Determine the (x, y) coordinate at the center of the cell enclosing the given text.  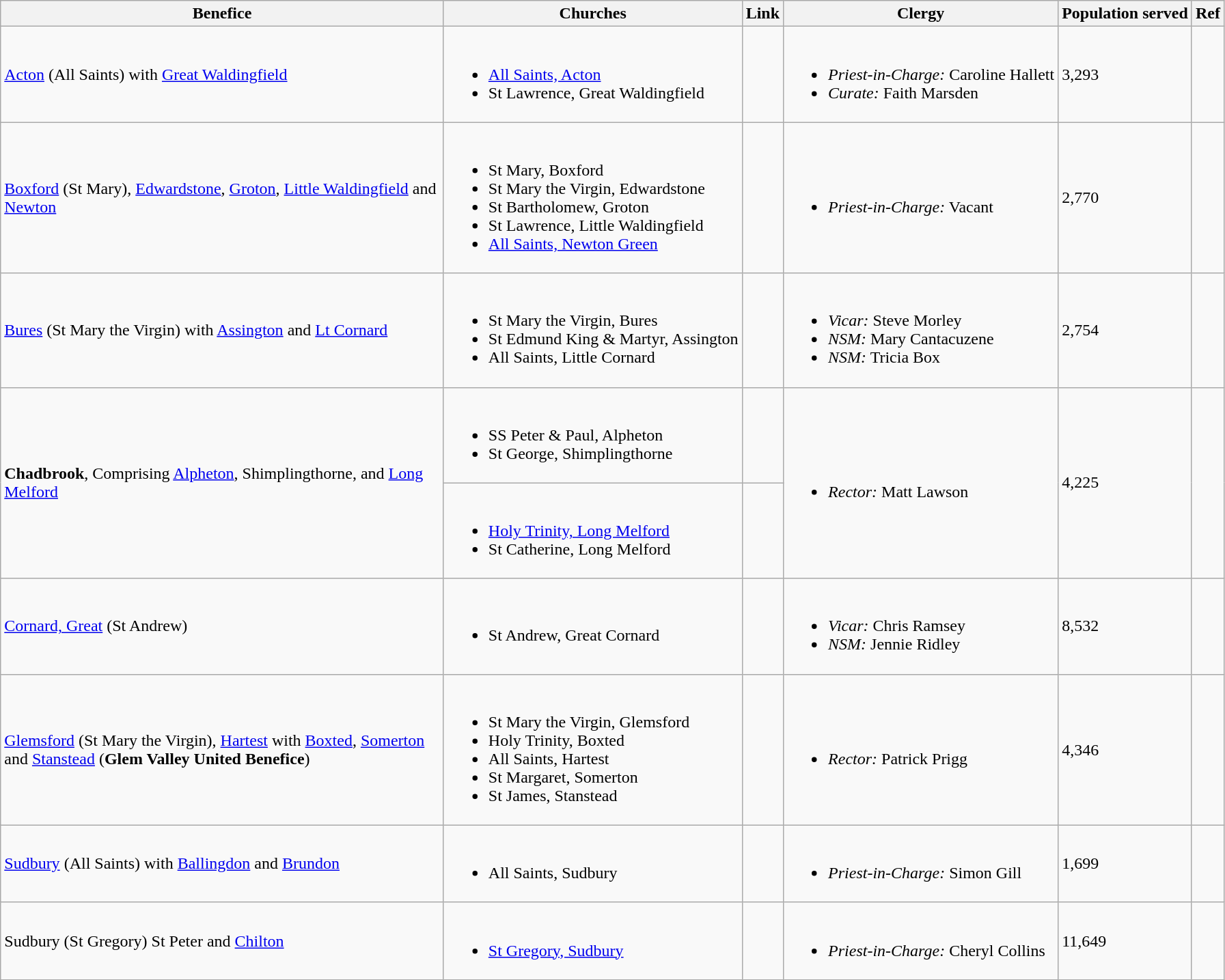
Rector: Matt Lawson (921, 483)
St Gregory, Sudbury (593, 941)
Rector: Patrick Prigg (921, 750)
St Mary the Virgin, BuresSt Edmund King & Martyr, AssingtonAll Saints, Little Cornard (593, 331)
Priest-in-Charge: Vacant (921, 198)
Cornard, Great (St Andrew) (223, 626)
Holy Trinity, Long MelfordSt Catherine, Long Melford (593, 531)
Vicar: Steve MorleyNSM: Mary CantacuzeneNSM: Tricia Box (921, 331)
Priest-in-Charge: Caroline HallettCurate: Faith Marsden (921, 74)
Priest-in-Charge: Cheryl Collins (921, 941)
All Saints, Sudbury (593, 863)
Churches (593, 14)
4,225 (1125, 483)
4,346 (1125, 750)
Boxford (St Mary), Edwardstone, Groton, Little Waldingfield and Newton (223, 198)
St Mary, BoxfordSt Mary the Virgin, EdwardstoneSt Bartholomew, GrotonSt Lawrence, Little WaldingfieldAll Saints, Newton Green (593, 198)
Clergy (921, 14)
11,649 (1125, 941)
8,532 (1125, 626)
Bures (St Mary the Virgin) with Assington and Lt Cornard (223, 331)
Vicar: Chris RamseyNSM: Jennie Ridley (921, 626)
Ref (1208, 14)
Sudbury (St Gregory) St Peter and Chilton (223, 941)
Population served (1125, 14)
SS Peter & Paul, AlphetonSt George, Shimplingthorne (593, 435)
Benefice (223, 14)
3,293 (1125, 74)
Sudbury (All Saints) with Ballingdon and Brundon (223, 863)
All Saints, ActonSt Lawrence, Great Waldingfield (593, 74)
2,754 (1125, 331)
Chadbrook, Comprising Alpheton, Shimplingthorne, and Long Melford (223, 483)
St Andrew, Great Cornard (593, 626)
Link (762, 14)
1,699 (1125, 863)
Priest-in-Charge: Simon Gill (921, 863)
Glemsford (St Mary the Virgin), Hartest with Boxted, Somerton and Stanstead (Glem Valley United Benefice) (223, 750)
Acton (All Saints) with Great Waldingfield (223, 74)
St Mary the Virgin, GlemsfordHoly Trinity, BoxtedAll Saints, HartestSt Margaret, SomertonSt James, Stanstead (593, 750)
2,770 (1125, 198)
